Capture the cell that displays the provided text and extract its (x, y) central coordinate. 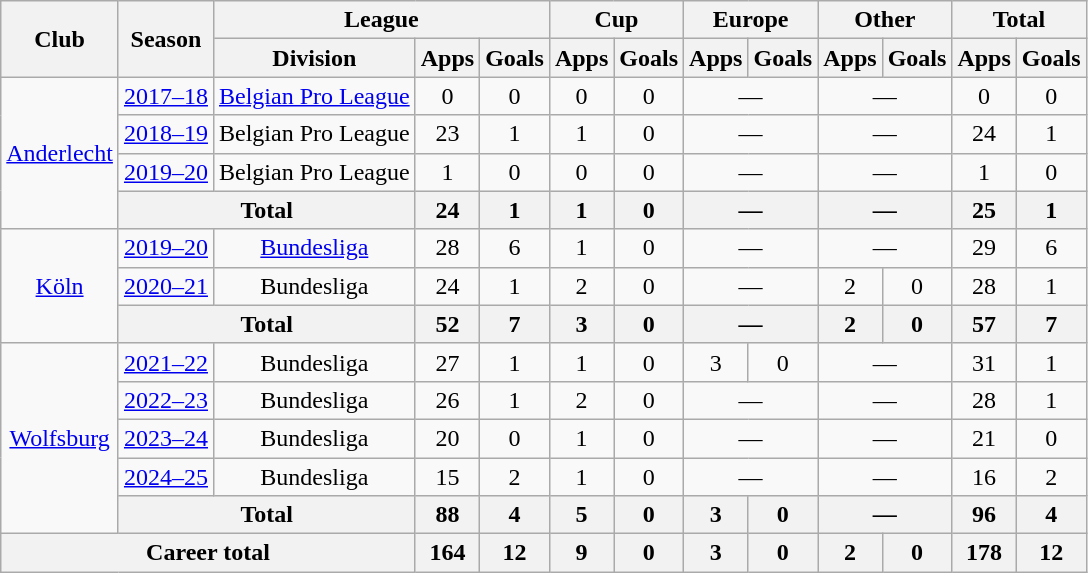
2020–21 (166, 286)
9 (581, 553)
25 (984, 210)
2022–23 (166, 400)
27 (447, 362)
20 (447, 438)
2018–19 (166, 134)
Career total (208, 553)
96 (984, 515)
31 (984, 362)
5 (581, 515)
178 (984, 553)
League (381, 20)
88 (447, 515)
Europe (751, 20)
Division (314, 58)
Anderlecht (60, 153)
29 (984, 248)
57 (984, 324)
23 (447, 134)
Cup (616, 20)
52 (447, 324)
Köln (60, 286)
164 (447, 553)
Season (166, 39)
15 (447, 477)
2017–18 (166, 96)
Wolfsburg (60, 438)
2021–22 (166, 362)
2024–25 (166, 477)
Club (60, 39)
26 (447, 400)
2023–24 (166, 438)
16 (984, 477)
Other (885, 20)
21 (984, 438)
